Locate the cell with the specified text and output its [x, y] center coordinate. 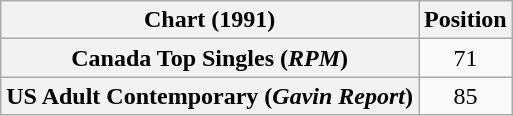
Chart (1991) [210, 20]
Canada Top Singles (RPM) [210, 58]
US Adult Contemporary (Gavin Report) [210, 96]
Position [465, 20]
85 [465, 96]
71 [465, 58]
